Detect which cell encompasses the target text, then output its (x, y) center coordinate. 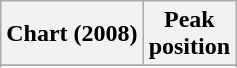
Chart (2008) (72, 34)
Peakposition (189, 34)
